Output the (X, Y) coordinate of the center of the cell containing the given text.  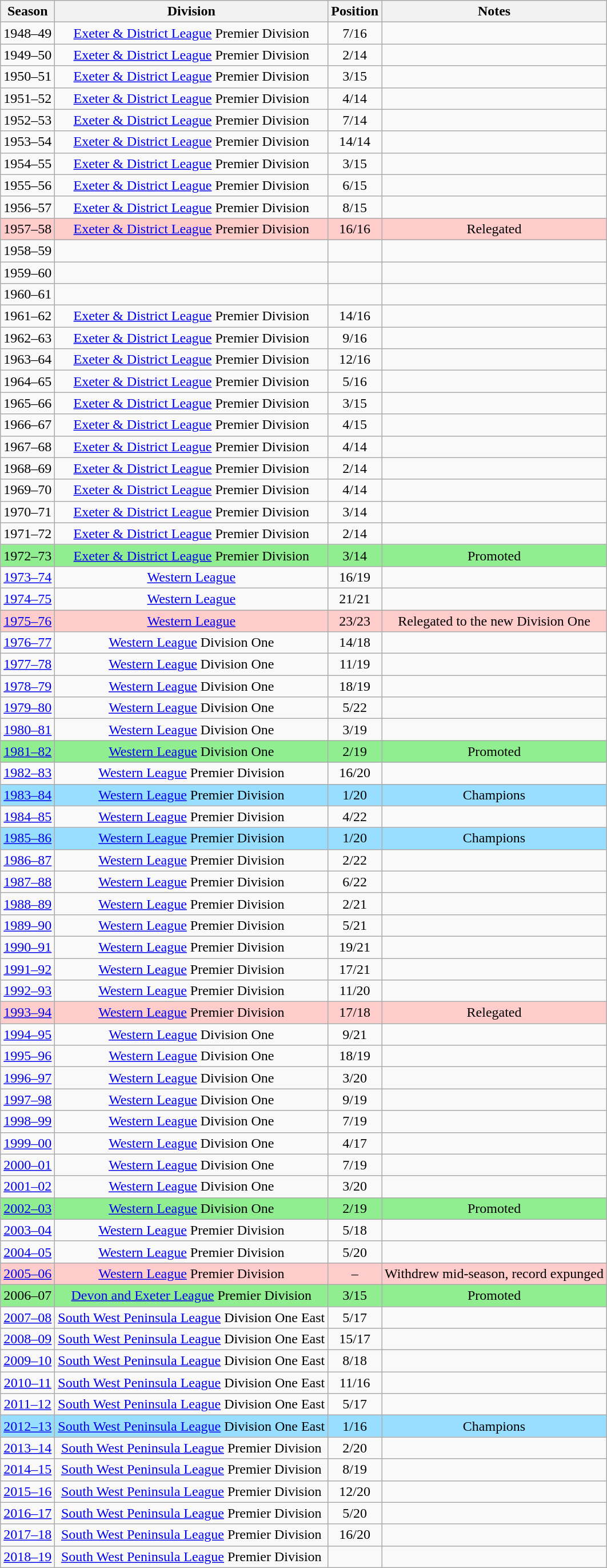
17/18 (355, 1013)
23/23 (355, 620)
1981–82 (27, 751)
9/16 (355, 338)
1987–88 (27, 882)
1949–50 (27, 55)
1961–62 (27, 316)
1988–89 (27, 904)
2/22 (355, 860)
16/16 (355, 229)
2011–12 (27, 1404)
2005–06 (27, 1273)
Devon and Exeter League Premier Division (191, 1295)
Position (355, 11)
1975–76 (27, 620)
1974–75 (27, 599)
1953–54 (27, 142)
1990–91 (27, 947)
2/21 (355, 904)
6/22 (355, 882)
1991–92 (27, 969)
7/16 (355, 33)
2018–19 (27, 1557)
1963–64 (27, 360)
1978–79 (27, 686)
14/16 (355, 316)
14/18 (355, 643)
11/16 (355, 1383)
8/15 (355, 207)
1951–52 (27, 98)
2004–05 (27, 1252)
1992–93 (27, 991)
1952–53 (27, 120)
11/20 (355, 991)
1997–98 (27, 1100)
Season (27, 11)
2012–13 (27, 1426)
1959–60 (27, 273)
1948–49 (27, 33)
4/15 (355, 425)
21/21 (355, 599)
1998–99 (27, 1121)
– (355, 1273)
2017–18 (27, 1535)
2008–09 (27, 1339)
1994–95 (27, 1034)
Division (191, 11)
1985–86 (27, 838)
1982–83 (27, 773)
1980–81 (27, 730)
1995–96 (27, 1056)
1958–59 (27, 250)
1954–55 (27, 164)
1972–73 (27, 555)
2006–07 (27, 1295)
2013–14 (27, 1448)
1999–00 (27, 1143)
1993–94 (27, 1013)
5/22 (355, 708)
8/19 (355, 1470)
2002–03 (27, 1208)
Withdrew mid-season, record expunged (494, 1273)
1979–80 (27, 708)
1962–63 (27, 338)
1955–56 (27, 185)
1986–87 (27, 860)
5/21 (355, 925)
4/17 (355, 1143)
12/20 (355, 1491)
1971–72 (27, 534)
1968–69 (27, 468)
1967–68 (27, 447)
11/19 (355, 664)
12/16 (355, 360)
1950–51 (27, 77)
4/22 (355, 817)
2015–16 (27, 1491)
1989–90 (27, 925)
2007–08 (27, 1317)
1996–97 (27, 1078)
1976–77 (27, 643)
Relegated to the new Division One (494, 620)
8/18 (355, 1361)
Notes (494, 11)
1984–85 (27, 817)
16/19 (355, 577)
1973–74 (27, 577)
2010–11 (27, 1383)
15/17 (355, 1339)
14/14 (355, 142)
1970–71 (27, 512)
9/21 (355, 1034)
1983–84 (27, 795)
1969–70 (27, 490)
6/15 (355, 185)
9/19 (355, 1100)
1/16 (355, 1426)
1966–67 (27, 425)
1965–66 (27, 403)
17/21 (355, 969)
2000–01 (27, 1165)
2009–10 (27, 1361)
7/14 (355, 120)
1956–57 (27, 207)
1964–65 (27, 381)
2/20 (355, 1448)
2016–17 (27, 1513)
1957–58 (27, 229)
5/18 (355, 1230)
2003–04 (27, 1230)
19/21 (355, 947)
5/16 (355, 381)
1960–61 (27, 295)
2014–15 (27, 1470)
1977–78 (27, 664)
2001–02 (27, 1187)
3/19 (355, 730)
